Identify which cell holds the provided text, then report its [x, y] central coordinate. 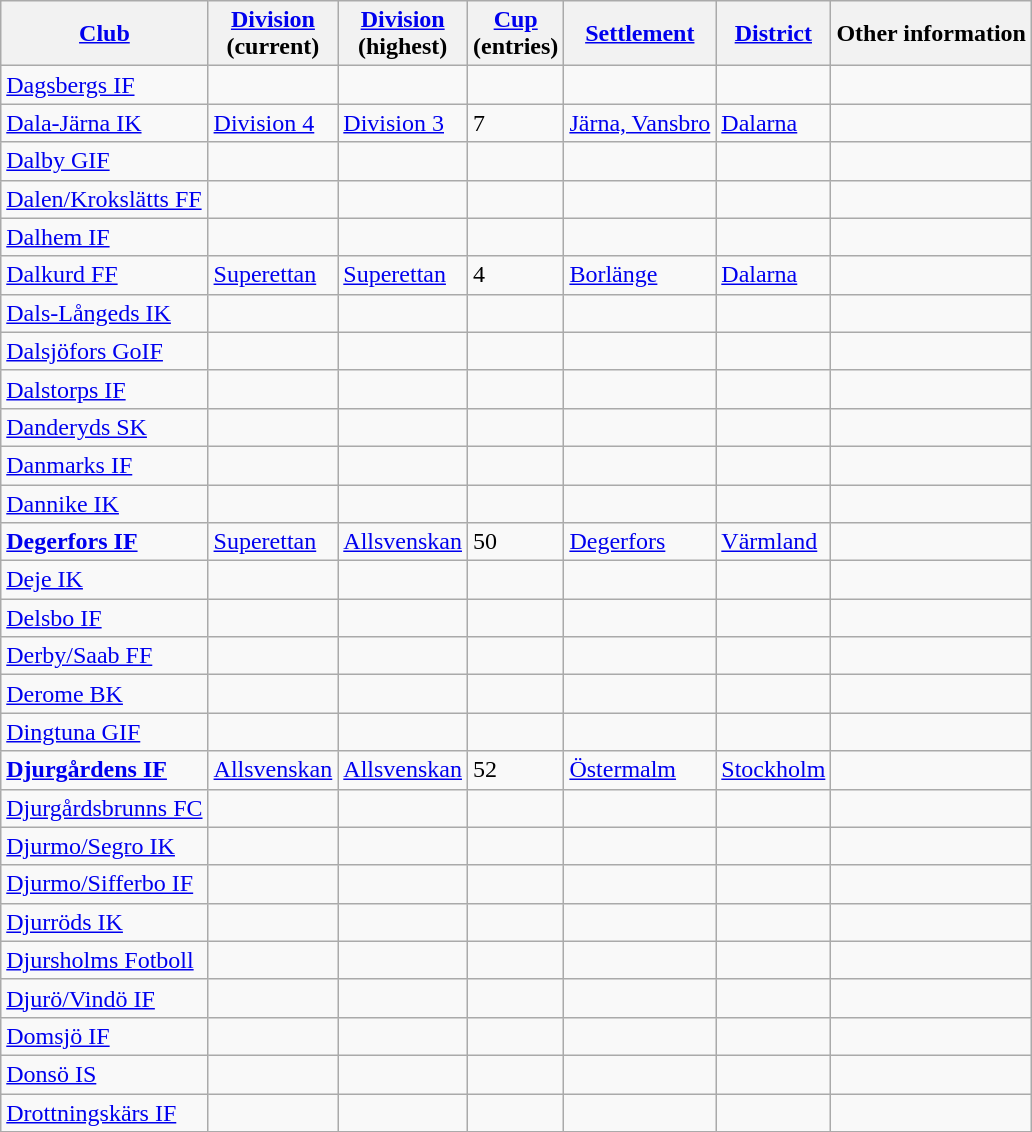
7 [516, 123]
Danmarks IF [104, 465]
Deje IK [104, 580]
Dalkurd FF [104, 275]
Domsjö IF [104, 1036]
Djurgårdsbrunns FC [104, 808]
Other information [932, 34]
Djurröds IK [104, 922]
District [774, 34]
Dalsjöfors GoIF [104, 351]
Degerfors [640, 542]
Djursholms Fotboll [104, 960]
Dala-Järna IK [104, 123]
Cup (entries) [516, 34]
Derome BK [104, 694]
Division 4 [273, 123]
Djurgårdens IF [104, 770]
Settlement [640, 34]
Division 3 [403, 123]
Dalstorps IF [104, 389]
Dalhem IF [104, 237]
52 [516, 770]
Järna, Vansbro [640, 123]
Dals-Långeds IK [104, 313]
Degerfors IF [104, 542]
Dagsbergs IF [104, 85]
Östermalm [640, 770]
Division (current) [273, 34]
Division (highest) [403, 34]
Borlänge [640, 275]
Stockholm [774, 770]
Dalen/Krokslätts FF [104, 199]
4 [516, 275]
Dingtuna GIF [104, 732]
Delsbo IF [104, 618]
Djurö/Vindö IF [104, 998]
Danderyds SK [104, 427]
Dannike IK [104, 503]
Djurmo/Sifferbo IF [104, 884]
Värmland [774, 542]
Drottningskärs IF [104, 1113]
Derby/Saab FF [104, 656]
Club [104, 34]
Djurmo/Segro IK [104, 846]
50 [516, 542]
Dalby GIF [104, 161]
Donsö IS [104, 1074]
